Locate the cell with the specified text and output its [x, y] center coordinate. 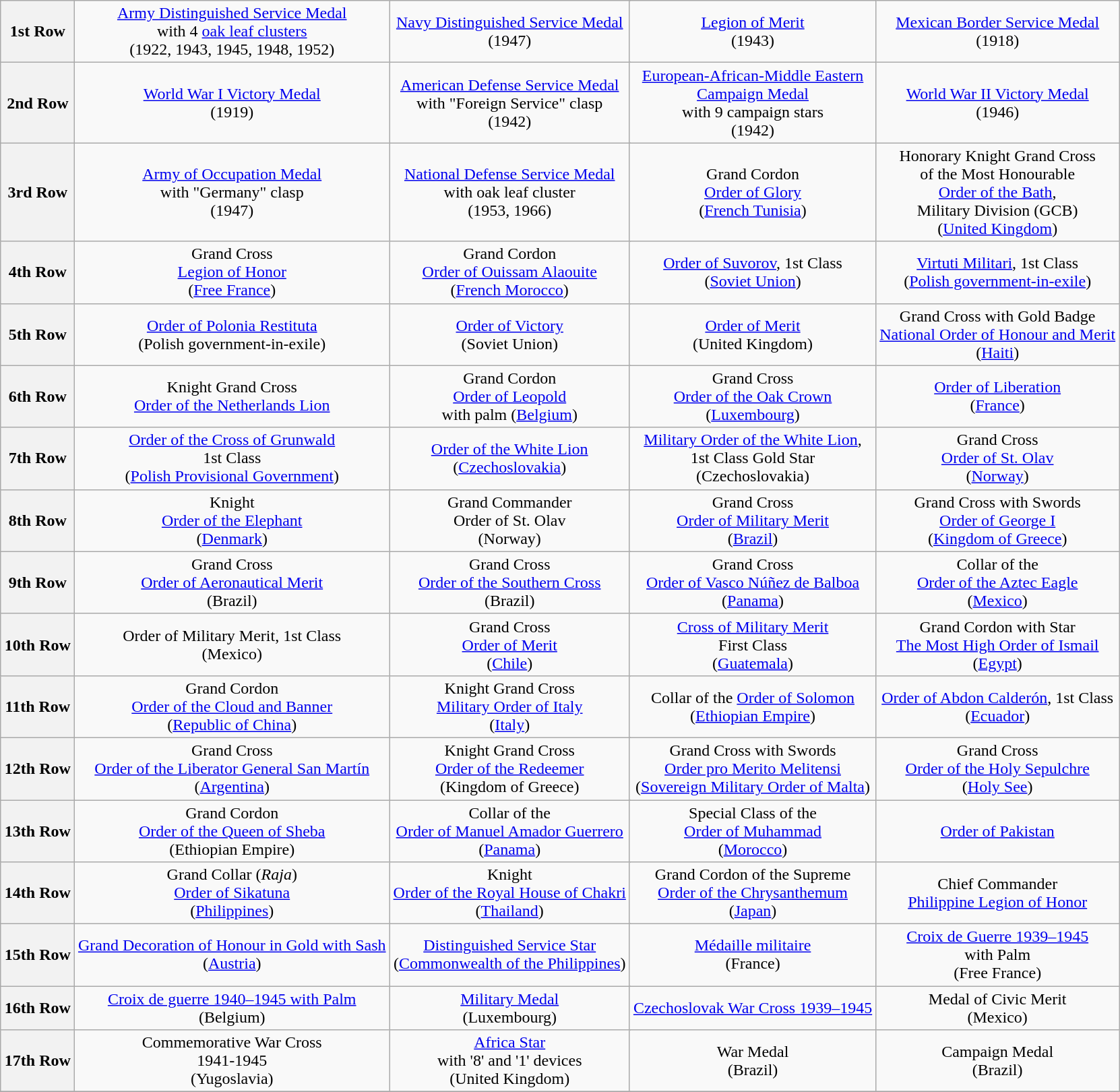
Knight Grand Cross Order of the Netherlands Lion [232, 396]
Grand Cross with Swords Order pro Merito Melitensi(Sovereign Military Order of Malta) [752, 768]
Knight Grand Cross Order of the Redeemer(Kingdom of Greece) [509, 768]
Navy Distinguished Service Medal(1947) [509, 32]
Grand Cross Order of the Holy Sepulchre(Holy See) [997, 768]
Grand Cordon Order of Glory (French Tunisia) [752, 192]
Grand Cross Legion of Honor (Free France) [232, 272]
Grand Cross Order of Aeronautical Merit (Brazil) [232, 582]
Czechoslovak War Cross 1939–1945 [752, 1008]
Order of Military Merit, 1st Class (Mexico) [232, 644]
2nd Row [38, 102]
Grand Cordon Order of the Queen of Sheba(Ethiopian Empire) [232, 830]
Cross of Military Merit First Class (Guatemala) [752, 644]
Order of Pakistan [997, 830]
Grand Cordon Order of Ouissam Alaouite (French Morocco) [509, 272]
European-African-Middle Eastern Campaign Medal with 9 campaign stars(1942) [752, 102]
Campaign Medal (Brazil) [997, 1061]
Grand Cordon of the Supreme Order of the Chrysanthemum (Japan) [752, 893]
11th Row [38, 706]
Mexican Border Service Medal(1918) [997, 32]
Collar of the Order of Solomon (Ethiopian Empire) [752, 706]
Grand Cordon Order of the Cloud and Banner (Republic of China) [232, 706]
Grand Cross Order of the Oak Crown (Luxembourg) [752, 396]
13th Row [38, 830]
Medal of Civic Merit (Mexico) [997, 1008]
Grand Collar (Raja) Order of Sikatuna (Philippines) [232, 893]
Africa Star with '8' and '1' devices (United Kingdom) [509, 1061]
Grand Cordon with Star The Most High Order of Ismail (Egypt) [997, 644]
Order of Abdon Calderón, 1st Class (Ecuador) [997, 706]
Knight Grand Cross Military Order of Italy(Italy) [509, 706]
16th Row [38, 1008]
14th Row [38, 893]
Army of Occupation Medalwith "Germany" clasp(1947) [232, 192]
Grand Cross Order of Merit (Chile) [509, 644]
7th Row [38, 458]
Virtuti Militari, 1st Class(Polish government-in-exile) [997, 272]
Distinguished Service Star (Commonwealth of the Philippines) [509, 955]
Order of Polonia Restituta(Polish government-in-exile) [232, 334]
9th Row [38, 582]
World War I Victory Medal(1919) [232, 102]
Special Class of the Order of Muhammad (Morocco) [752, 830]
Military Order of the White Lion, 1st Class Gold Star (Czechoslovakia) [752, 458]
Knight Order of the Elephant (Denmark) [232, 520]
Order of Suvorov, 1st Class (Soviet Union) [752, 272]
Grand Cross Order of the Southern Cross (Brazil) [509, 582]
5th Row [38, 334]
Grand Commander Order of St. Olav(Norway) [509, 520]
Médaille militaire (France) [752, 955]
Grand Cross Order of Military Merit (Brazil) [752, 520]
10th Row [38, 644]
15th Row [38, 955]
Grand Cross Order of the Liberator General San Martín (Argentina) [232, 768]
Army Distinguished Service Medal with 4 oak leaf clusters(1922, 1943, 1945, 1948, 1952) [232, 32]
3rd Row [38, 192]
National Defense Service Medalwith oak leaf cluster(1953, 1966) [509, 192]
Croix de Guerre 1939–1945 with Palm (Free France) [997, 955]
Croix de guerre 1940–1945 with Palm (Belgium) [232, 1008]
1st Row [38, 32]
Order of Liberation (France) [997, 396]
Grand Cross Order of St. Olav (Norway) [997, 458]
12th Row [38, 768]
Chief Commander Philippine Legion of Honor [997, 893]
Order of the White Lion (Czechoslovakia) [509, 458]
Collar of the Order of the Aztec Eagle (Mexico) [997, 582]
17th Row [38, 1061]
Commemorative War Cross 1941-1945 (Yugoslavia) [232, 1061]
Grand Cross with Gold Badge National Order of Honour and Merit (Haiti) [997, 334]
Grand Cordon Order of Leopoldwith palm (Belgium) [509, 396]
Order of the Cross of Grunwald 1st Class (Polish Provisional Government) [232, 458]
6th Row [38, 396]
Knight Order of the Royal House of Chakri(Thailand) [509, 893]
Grand Decoration of Honour in Gold with Sash (Austria) [232, 955]
American Defense Service Medalwith "Foreign Service" clasp(1942) [509, 102]
4th Row [38, 272]
Military Medal (Luxembourg) [509, 1008]
Order of Merit (United Kingdom) [752, 334]
Grand Cross with Swords Order of George I (Kingdom of Greece) [997, 520]
Honorary Knight Grand Cross of the Most Honourable Order of the Bath, Military Division (GCB) (United Kingdom) [997, 192]
World War II Victory Medal(1946) [997, 102]
Grand Cross Order of Vasco Núñez de Balboa (Panama) [752, 582]
8th Row [38, 520]
Collar of the Order of Manuel Amador Guerrero(Panama) [509, 830]
War Medal (Brazil) [752, 1061]
Order of Victory (Soviet Union) [509, 334]
Legion of Merit(1943) [752, 32]
